From the cell containing the given text, extract its center point as (x, y) coordinate. 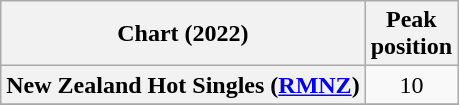
Chart (2022) (183, 34)
New Zealand Hot Singles (RMNZ) (183, 85)
Peakposition (411, 34)
10 (411, 85)
